Provide the [X, Y] coordinate of the cell's center where the given text is located.  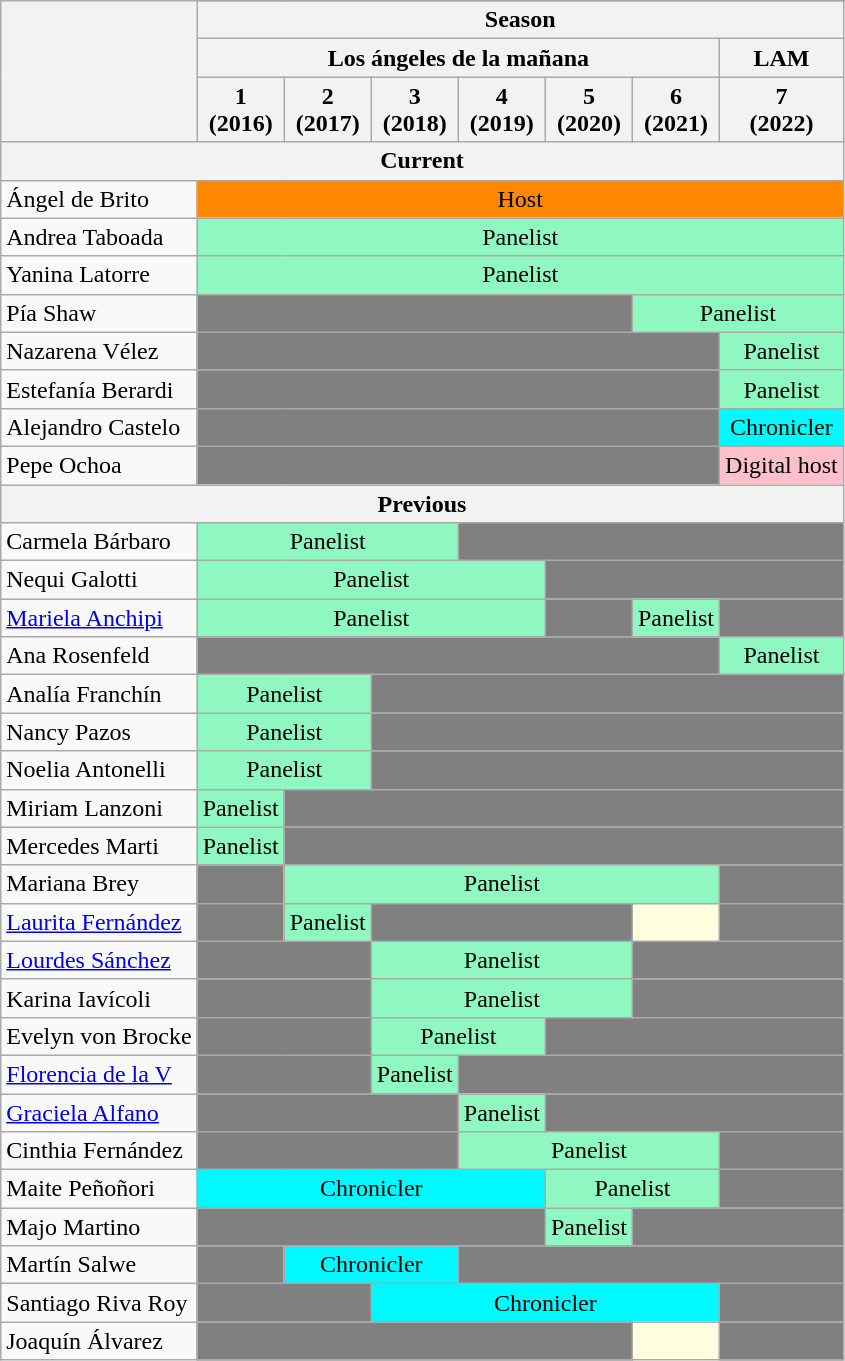
LAM [782, 58]
Alejandro Castelo [99, 427]
Previous [422, 503]
Current [422, 161]
1(2016) [240, 110]
3(2018) [414, 110]
4(2019) [502, 110]
Ana Rosenfeld [99, 656]
Carmela Bárbaro [99, 542]
Mercedes Marti [99, 846]
Mariela Anchipi [99, 618]
Maite Peñoñori [99, 1189]
Evelyn von Brocke [99, 1036]
Season [520, 20]
Noelia Antonelli [99, 770]
Miriam Lanzoni [99, 808]
Mariana Brey [99, 884]
Nequi Galotti [99, 580]
Florencia de la V [99, 1074]
Estefanía Berardi [99, 389]
5(2020) [588, 110]
Pepe Ochoa [99, 465]
Analía Franchín [99, 694]
Santiago Riva Roy [99, 1303]
Nazarena Vélez [99, 351]
Ángel de Brito [99, 199]
Joaquín Álvarez [99, 1341]
Laurita Fernández [99, 922]
Martín Salwe [99, 1265]
Karina Iavícoli [99, 998]
Lourdes Sánchez [99, 960]
6(2021) [676, 110]
2(2017) [328, 110]
Digital host [782, 465]
Yanina Latorre [99, 275]
Cinthia Fernández [99, 1151]
Host [520, 199]
Nancy Pazos [99, 732]
Pía Shaw [99, 313]
Andrea Taboada [99, 237]
Majo Martino [99, 1227]
7(2022) [782, 110]
Graciela Alfano [99, 1113]
Los ángeles de la mañana [458, 58]
